Provide the [X, Y] coordinate of the cell's center where the given text is located.  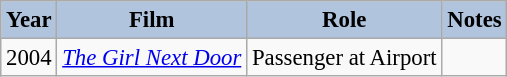
Notes [474, 20]
2004 [29, 58]
The Girl Next Door [152, 58]
Role [344, 20]
Passenger at Airport [344, 58]
Film [152, 20]
Year [29, 20]
